From the cell containing the given text, extract its center point as [x, y] coordinate. 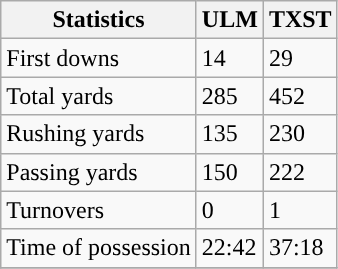
452 [300, 96]
ULM [230, 20]
150 [230, 172]
Total yards [99, 96]
222 [300, 172]
Rushing yards [99, 134]
1 [300, 210]
Turnovers [99, 210]
14 [230, 58]
29 [300, 58]
TXST [300, 20]
37:18 [300, 248]
135 [230, 134]
230 [300, 134]
22:42 [230, 248]
First downs [99, 58]
0 [230, 210]
285 [230, 96]
Time of possession [99, 248]
Statistics [99, 20]
Passing yards [99, 172]
